Identify which cell holds the provided text, then report its (x, y) central coordinate. 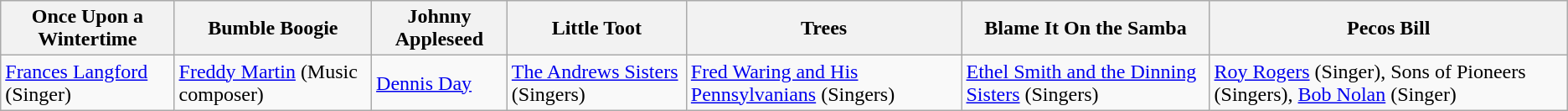
Once Upon a Wintertime (87, 29)
Bumble Boogie (273, 29)
The Andrews Sisters (Singers) (596, 82)
Freddy Martin (Music composer) (273, 82)
Roy Rogers (Singer), Sons of Pioneers (Singers), Bob Nolan (Singer) (1389, 82)
Dennis Day (440, 82)
Blame It On the Samba (1086, 29)
Trees (824, 29)
Fred Waring and His Pennsylvanians (Singers) (824, 82)
Ethel Smith and the Dinning Sisters (Singers) (1086, 82)
Pecos Bill (1389, 29)
Johnny Appleseed (440, 29)
Frances Langford (Singer) (87, 82)
Little Toot (596, 29)
